Return [X, Y] of the center of cell containing provided text 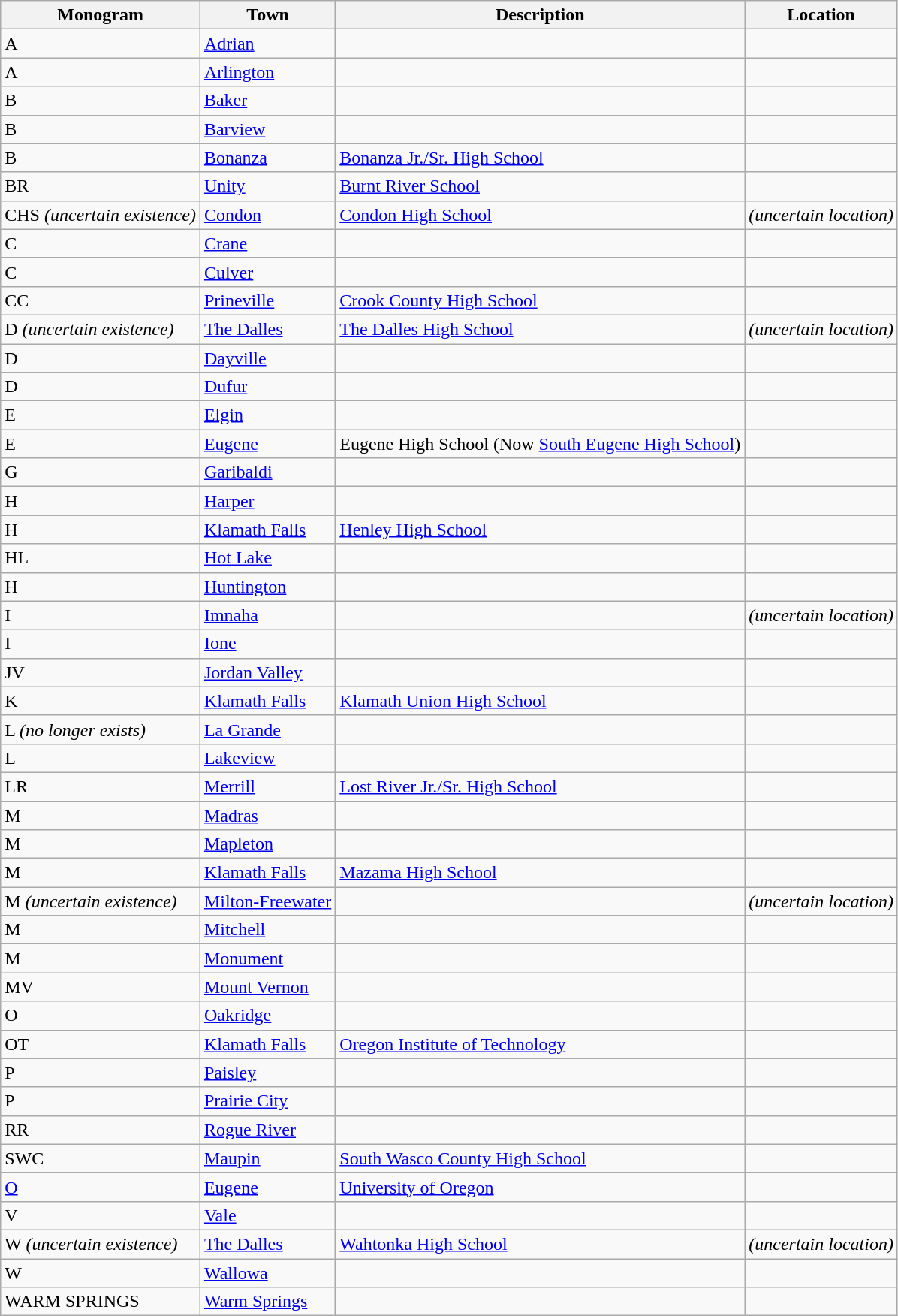
SWC [101, 1158]
Condon High School [541, 215]
Lakeview [267, 758]
Prairie City [267, 1101]
Merrill [267, 786]
MV [101, 987]
Milton-Freewater [267, 901]
Eugene High School (Now South Eugene High School) [541, 444]
Garibaldi [267, 472]
BR [101, 186]
Elgin [267, 415]
Rogue River [267, 1130]
Jordan Valley [267, 672]
University of Oregon [541, 1187]
Huntington [267, 587]
Location [821, 15]
L [101, 758]
Crane [267, 243]
CC [101, 300]
South Wasco County High School [541, 1158]
W (uncertain existence) [101, 1244]
HL [101, 558]
LR [101, 786]
Klamath Union High School [541, 701]
G [101, 472]
W [101, 1273]
Hot Lake [267, 558]
CHS (uncertain existence) [101, 215]
Arlington [267, 72]
Culver [267, 272]
Madras [267, 815]
Mazama High School [541, 873]
Unity [267, 186]
Burnt River School [541, 186]
Adrian [267, 44]
Mitchell [267, 930]
K [101, 701]
Henley High School [541, 530]
WARM SPRINGS [101, 1302]
Bonanza [267, 158]
Barview [267, 129]
Crook County High School [541, 300]
Baker [267, 101]
Wahtonka High School [541, 1244]
L (no longer exists) [101, 729]
Monument [267, 958]
Wallowa [267, 1273]
Oregon Institute of Technology [541, 1044]
Bonanza Jr./Sr. High School [541, 158]
Condon [267, 215]
OT [101, 1044]
Lost River Jr./Sr. High School [541, 786]
Maupin [267, 1158]
Mapleton [267, 844]
V [101, 1215]
Town [267, 15]
Harper [267, 501]
The Dalles High School [541, 329]
Ione [267, 644]
RR [101, 1130]
Imnaha [267, 615]
Description [541, 15]
Paisley [267, 1073]
Oakridge [267, 1016]
Dayville [267, 358]
JV [101, 672]
Mount Vernon [267, 987]
Dufur [267, 387]
Vale [267, 1215]
Monogram [101, 15]
Warm Springs [267, 1302]
Prineville [267, 300]
D (uncertain existence) [101, 329]
La Grande [267, 729]
M (uncertain existence) [101, 901]
